Provide the [x, y] coordinate of the cell's center where the given text is located.  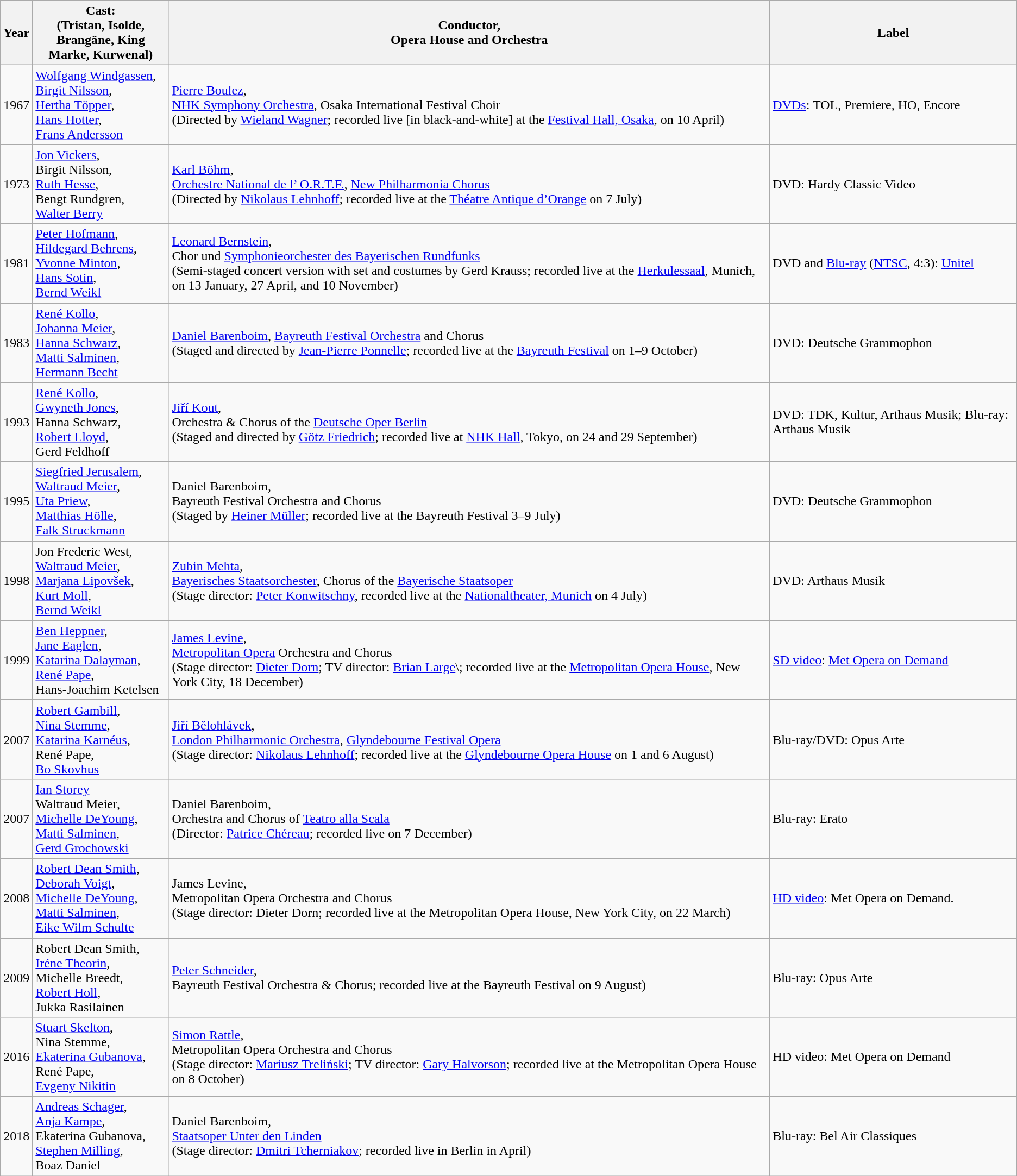
HD video: Met Opera on Demand [893, 1057]
1995 [16, 501]
2016 [16, 1057]
Blu-ray: Erato [893, 819]
Conductor,Opera House and Orchestra [469, 33]
HD video: Met Opera on Demand. [893, 898]
Daniel Barenboim,Staatsoper Unter den Linden(Stage director: Dmitri Tcherniakov; recorded live in Berlin in April) [469, 1136]
Stuart Skelton,Nina Stemme,Ekaterina Gubanova,René Pape,Evgeny Nikitin [101, 1057]
1983 [16, 343]
1967 [16, 105]
Wolfgang Windgassen,Birgit Nilsson,Hertha Töpper,Hans Hotter,Frans Andersson [101, 105]
DVD and Blu-ray (NTSC, 4:3): Unitel [893, 263]
Jon Vickers,Birgit Nilsson,Ruth Hesse,Bengt Rundgren,Walter Berry [101, 184]
2018 [16, 1136]
1973 [16, 184]
Robert Gambill,Nina Stemme,Katarina Karnéus,René Pape,Bo Skovhus [101, 739]
René Kollo,Gwyneth Jones,Hanna Schwarz,Robert Lloyd,Gerd Feldhoff [101, 422]
DVD: Arthaus Musik [893, 581]
SD video: Met Opera on Demand [893, 660]
2008 [16, 898]
Daniel Barenboim,Orchestra and Chorus of Teatro alla Scala(Director: Patrice Chéreau; recorded live on 7 December) [469, 819]
Blu-ray/DVD: Opus Arte [893, 739]
1998 [16, 581]
Blu-ray: Bel Air Classiques [893, 1136]
Ben Heppner,Jane Eaglen,Katarina Dalayman,René Pape,Hans-Joachim Ketelsen [101, 660]
Andreas Schager,Anja Kampe,Ekaterina Gubanova,Stephen Milling,Boaz Daniel [101, 1136]
DVDs: TOL, Premiere, HO, Encore [893, 105]
Peter Schneider,Bayreuth Festival Orchestra & Chorus; recorded live at the Bayreuth Festival on 9 August) [469, 977]
Cast:(Tristan, Isolde, Brangäne, King Marke, Kurwenal) [101, 33]
DVD: Hardy Classic Video [893, 184]
Ian StoreyWaltraud Meier,Michelle DeYoung,Matti Salminen,Gerd Grochowski [101, 819]
René Kollo,Johanna Meier,Hanna Schwarz,Matti Salminen,Hermann Becht [101, 343]
Jon Frederic West,Waltraud Meier,Marjana Lipovšek,Kurt Moll,Bernd Weikl [101, 581]
Year [16, 33]
2009 [16, 977]
1999 [16, 660]
1981 [16, 263]
Label [893, 33]
Robert Dean Smith,Deborah Voigt,Michelle DeYoung,Matti Salminen,Eike Wilm Schulte [101, 898]
Blu-ray: Opus Arte [893, 977]
DVD: TDK, Kultur, Arthaus Musik; Blu-ray: Arthaus Musik [893, 422]
Siegfried Jerusalem,Waltraud Meier,Uta Priew,Matthias Hölle,Falk Struckmann [101, 501]
Daniel Barenboim,Bayreuth Festival Orchestra and Chorus(Staged by Heiner Müller; recorded live at the Bayreuth Festival 3–9 July) [469, 501]
1993 [16, 422]
Robert Dean Smith,Iréne Theorin,Michelle Breedt,Robert Holl,Jukka Rasilainen [101, 977]
Peter Hofmann,Hildegard Behrens,Yvonne Minton,Hans Sotin,Bernd Weikl [101, 263]
